Identify which cell holds the provided text, then report its (X, Y) central coordinate. 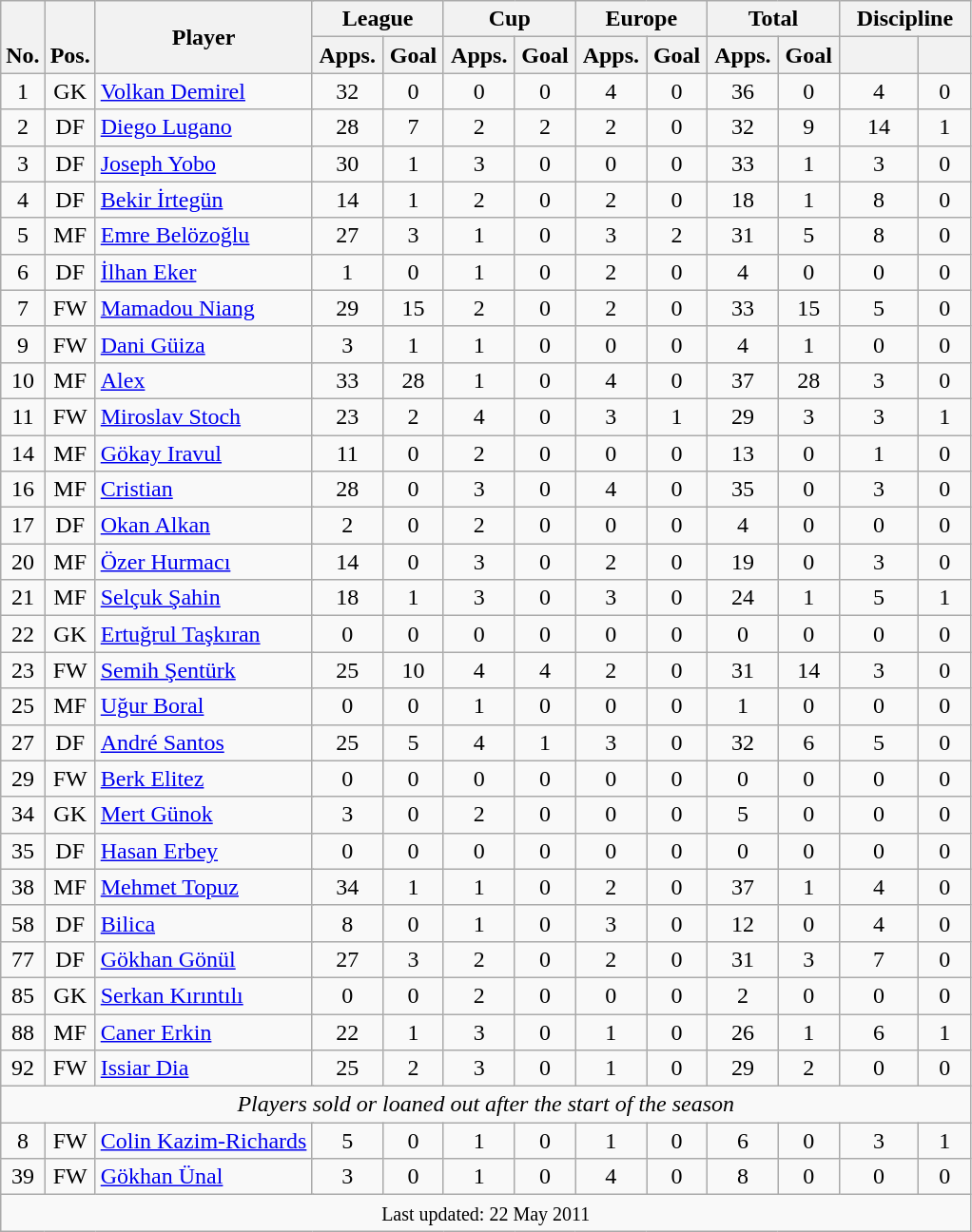
No. (23, 37)
Alex (204, 380)
Bekir İrtegün (204, 200)
Pos. (70, 37)
Gökhan Ünal (204, 1177)
Colin Kazim-Richards (204, 1141)
20 (23, 562)
30 (348, 164)
36 (744, 91)
Okan Alkan (204, 526)
26 (744, 1031)
André Santos (204, 742)
Miroslav Stoch (204, 416)
Europe (641, 19)
88 (23, 1031)
Issiar Dia (204, 1068)
21 (23, 598)
Discipline (905, 19)
Volkan Demirel (204, 91)
Mert Günok (204, 815)
Players sold or loaned out after the start of the season (486, 1105)
38 (23, 887)
Emre Belözoğlu (204, 236)
Player (204, 37)
Total (774, 19)
Hasan Erbey (204, 851)
Cup (510, 19)
13 (744, 453)
Özer Hurmacı (204, 562)
85 (23, 995)
77 (23, 959)
Joseph Yobo (204, 164)
Mamadou Niang (204, 308)
58 (23, 923)
12 (744, 923)
Mehmet Topuz (204, 887)
Dani Güiza (204, 344)
Berk Elitez (204, 779)
Diego Lugano (204, 127)
92 (23, 1068)
Selçuk Şahin (204, 598)
Gökay Iravul (204, 453)
Semih Şentürk (204, 670)
17 (23, 526)
Gökhan Gönül (204, 959)
Caner Erkin (204, 1031)
39 (23, 1177)
Ertuğrul Taşkıran (204, 634)
Serkan Kırıntılı (204, 995)
19 (744, 562)
Uğur Boral (204, 706)
16 (23, 490)
League (379, 19)
24 (744, 598)
İlhan Eker (204, 272)
Last updated: 22 May 2011 (486, 1213)
Cristian (204, 490)
Bilica (204, 923)
